Extract the (X, Y) coordinate from the center of the cell holding the provided text.  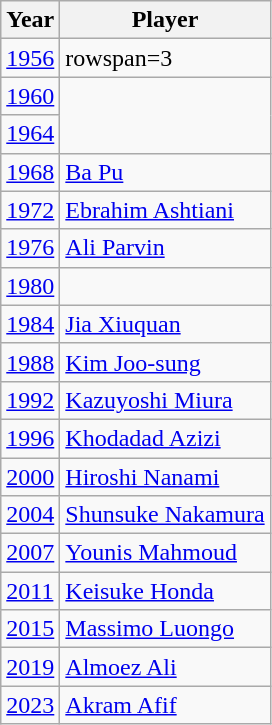
1964 (30, 134)
Akram Afif (165, 705)
1960 (30, 96)
Ba Pu (165, 172)
2000 (30, 477)
1980 (30, 286)
Hiroshi Nanami (165, 477)
Ali Parvin (165, 248)
Year (30, 20)
1968 (30, 172)
1992 (30, 400)
Keisuke Honda (165, 591)
Player (165, 20)
1976 (30, 248)
rowspan=3 (165, 58)
Kazuyoshi Miura (165, 400)
2007 (30, 553)
1972 (30, 210)
2004 (30, 515)
Younis Mahmoud (165, 553)
1988 (30, 362)
Kim Joo-sung (165, 362)
1956 (30, 58)
1996 (30, 438)
Jia Xiuquan (165, 324)
2011 (30, 591)
2015 (30, 629)
Massimo Luongo (165, 629)
1984 (30, 324)
2023 (30, 705)
Ebrahim Ashtiani (165, 210)
Shunsuke Nakamura (165, 515)
Khodadad Azizi (165, 438)
Almoez Ali (165, 667)
2019 (30, 667)
